Scan for the cell matching the given text and deliver its (X, Y) coordinate at center. 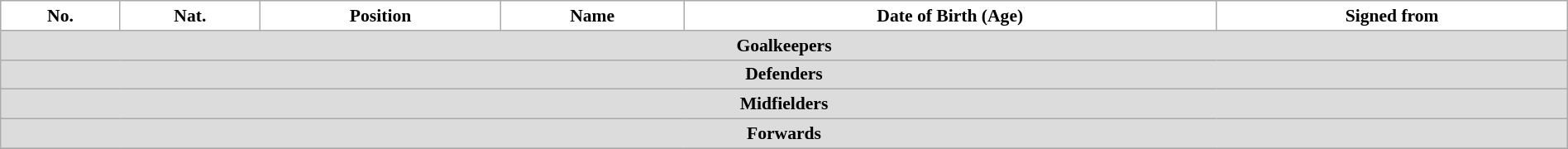
Signed from (1392, 16)
Date of Birth (Age) (950, 16)
Goalkeepers (784, 46)
Nat. (190, 16)
Forwards (784, 134)
Midfielders (784, 104)
No. (60, 16)
Position (380, 16)
Name (592, 16)
Defenders (784, 74)
